Identify which cell holds the provided text, then report its [X, Y] central coordinate. 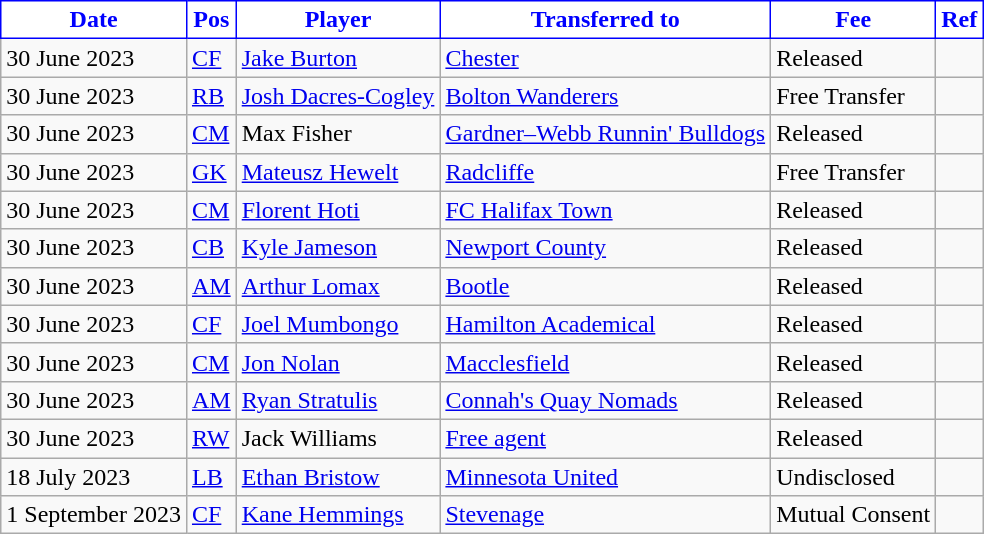
Max Fisher [338, 134]
Joel Mumbongo [338, 324]
RB [211, 96]
Mutual Consent [854, 515]
Bootle [606, 286]
RW [211, 438]
CB [211, 248]
Ethan Bristow [338, 477]
Pos [211, 20]
Bolton Wanderers [606, 96]
Player [338, 20]
LB [211, 477]
Undisclosed [854, 477]
FC Halifax Town [606, 210]
Stevenage [606, 515]
Fee [854, 20]
Jon Nolan [338, 362]
18 July 2023 [94, 477]
Jake Burton [338, 58]
Radcliffe [606, 172]
GK [211, 172]
Florent Hoti [338, 210]
Date [94, 20]
Josh Dacres-Cogley [338, 96]
1 September 2023 [94, 515]
Arthur Lomax [338, 286]
Kane Hemmings [338, 515]
Jack Williams [338, 438]
Ryan Stratulis [338, 400]
Mateusz Hewelt [338, 172]
Chester [606, 58]
Hamilton Academical [606, 324]
Transferred to [606, 20]
Macclesfield [606, 362]
Minnesota United [606, 477]
Ref [960, 20]
Gardner–Webb Runnin' Bulldogs [606, 134]
Newport County [606, 248]
Connah's Quay Nomads [606, 400]
Free agent [606, 438]
Kyle Jameson [338, 248]
